Output the [X, Y] coordinate of the center of the cell containing the given text.  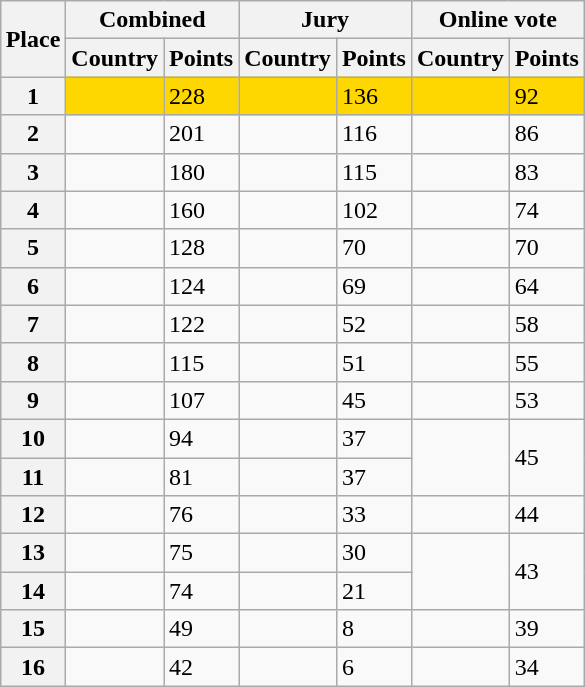
107 [202, 400]
7 [33, 324]
102 [374, 210]
51 [374, 362]
64 [546, 286]
Online vote [498, 20]
43 [546, 572]
9 [33, 400]
3 [33, 172]
4 [33, 210]
180 [202, 172]
14 [33, 591]
Jury [326, 20]
39 [546, 629]
49 [202, 629]
30 [374, 553]
2 [33, 134]
76 [202, 515]
44 [546, 515]
21 [374, 591]
33 [374, 515]
12 [33, 515]
124 [202, 286]
128 [202, 248]
Combined [152, 20]
42 [202, 667]
55 [546, 362]
Place [33, 39]
13 [33, 553]
86 [546, 134]
34 [546, 667]
52 [374, 324]
53 [546, 400]
1 [33, 96]
83 [546, 172]
11 [33, 477]
58 [546, 324]
16 [33, 667]
116 [374, 134]
92 [546, 96]
94 [202, 438]
10 [33, 438]
81 [202, 477]
15 [33, 629]
136 [374, 96]
201 [202, 134]
228 [202, 96]
160 [202, 210]
5 [33, 248]
122 [202, 324]
69 [374, 286]
75 [202, 553]
